Detect which cell encompasses the target text, then output its (x, y) center coordinate. 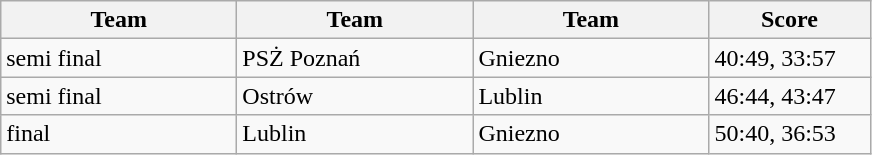
Score (790, 20)
PSŻ Poznań (355, 58)
40:49, 33:57 (790, 58)
50:40, 36:53 (790, 134)
Ostrów (355, 96)
final (119, 134)
46:44, 43:47 (790, 96)
